Determine the [X, Y] coordinate at the center of the cell enclosing the given text.  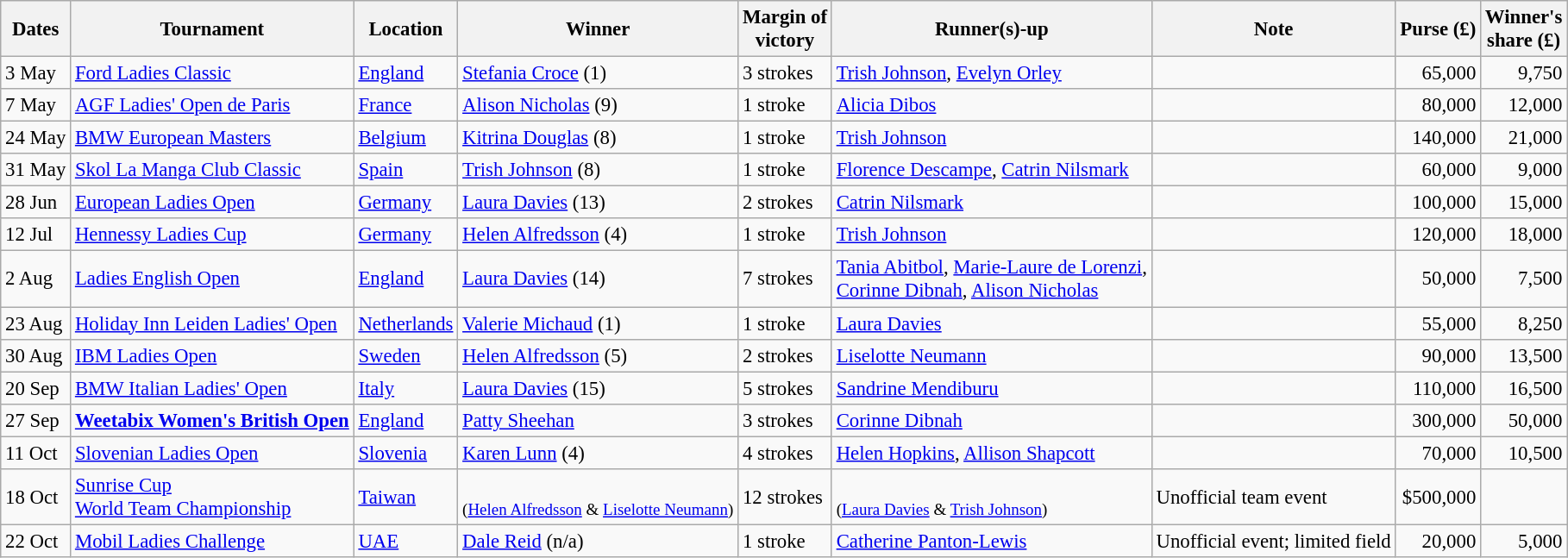
(Laura Davies & Trish Johnson) [992, 497]
Slovenia [405, 453]
3 May [36, 73]
Tania Abitbol, Marie-Laure de Lorenzi, Corinne Dibnah, Alison Nicholas [992, 279]
15,000 [1524, 203]
Kitrina Douglas (8) [599, 138]
4 strokes [785, 453]
AGF Ladies' Open de Paris [212, 105]
13,500 [1524, 355]
Netherlands [405, 323]
France [405, 105]
5,000 [1524, 541]
55,000 [1439, 323]
Ladies English Open [212, 279]
24 May [36, 138]
20,000 [1439, 541]
65,000 [1439, 73]
Runner(s)-up [992, 29]
Helen Hopkins, Allison Shapcott [992, 453]
Catherine Panton-Lewis [992, 541]
European Ladies Open [212, 203]
9,000 [1524, 170]
Italy [405, 388]
Margin ofvictory [785, 29]
Belgium [405, 138]
Winner [599, 29]
110,000 [1439, 388]
Note [1273, 29]
Laura Davies [992, 323]
Location [405, 29]
27 Sep [36, 420]
11 Oct [36, 453]
Dates [36, 29]
Helen Alfredsson (4) [599, 235]
20 Sep [36, 388]
7,500 [1524, 279]
Skol La Manga Club Classic [212, 170]
Mobil Ladies Challenge [212, 541]
9,750 [1524, 73]
IBM Ladies Open [212, 355]
31 May [36, 170]
22 Oct [36, 541]
Trish Johnson, Evelyn Orley [992, 73]
23 Aug [36, 323]
18,000 [1524, 235]
90,000 [1439, 355]
Karen Lunn (4) [599, 453]
10,500 [1524, 453]
300,000 [1439, 420]
7 May [36, 105]
Sandrine Mendiburu [992, 388]
Alicia Dibos [992, 105]
Sweden [405, 355]
Patty Sheehan [599, 420]
Hennessy Ladies Cup [212, 235]
70,000 [1439, 453]
60,000 [1439, 170]
Winner'sshare (£) [1524, 29]
8,250 [1524, 323]
12,000 [1524, 105]
28 Jun [36, 203]
Valerie Michaud (1) [599, 323]
18 Oct [36, 497]
Slovenian Ladies Open [212, 453]
Dale Reid (n/a) [599, 541]
120,000 [1439, 235]
BMW European Masters [212, 138]
Purse (£) [1439, 29]
Unofficial team event [1273, 497]
BMW Italian Ladies' Open [212, 388]
7 strokes [785, 279]
(Helen Alfredsson & Liselotte Neumann) [599, 497]
Trish Johnson (8) [599, 170]
30 Aug [36, 355]
100,000 [1439, 203]
Laura Davies (13) [599, 203]
Spain [405, 170]
Corinne Dibnah [992, 420]
21,000 [1524, 138]
140,000 [1439, 138]
5 strokes [785, 388]
Holiday Inn Leiden Ladies' Open [212, 323]
Laura Davies (14) [599, 279]
Alison Nicholas (9) [599, 105]
Florence Descampe, Catrin Nilsmark [992, 170]
Ford Ladies Classic [212, 73]
Helen Alfredsson (5) [599, 355]
Liselotte Neumann [992, 355]
Sunrise CupWorld Team Championship [212, 497]
12 Jul [36, 235]
UAE [405, 541]
Unofficial event; limited field [1273, 541]
Tournament [212, 29]
Weetabix Women's British Open [212, 420]
Laura Davies (15) [599, 388]
80,000 [1439, 105]
Taiwan [405, 497]
$500,000 [1439, 497]
Catrin Nilsmark [992, 203]
16,500 [1524, 388]
2 Aug [36, 279]
12 strokes [785, 497]
Stefania Croce (1) [599, 73]
